Detect which cell encompasses the target text, then output its [X, Y] center coordinate. 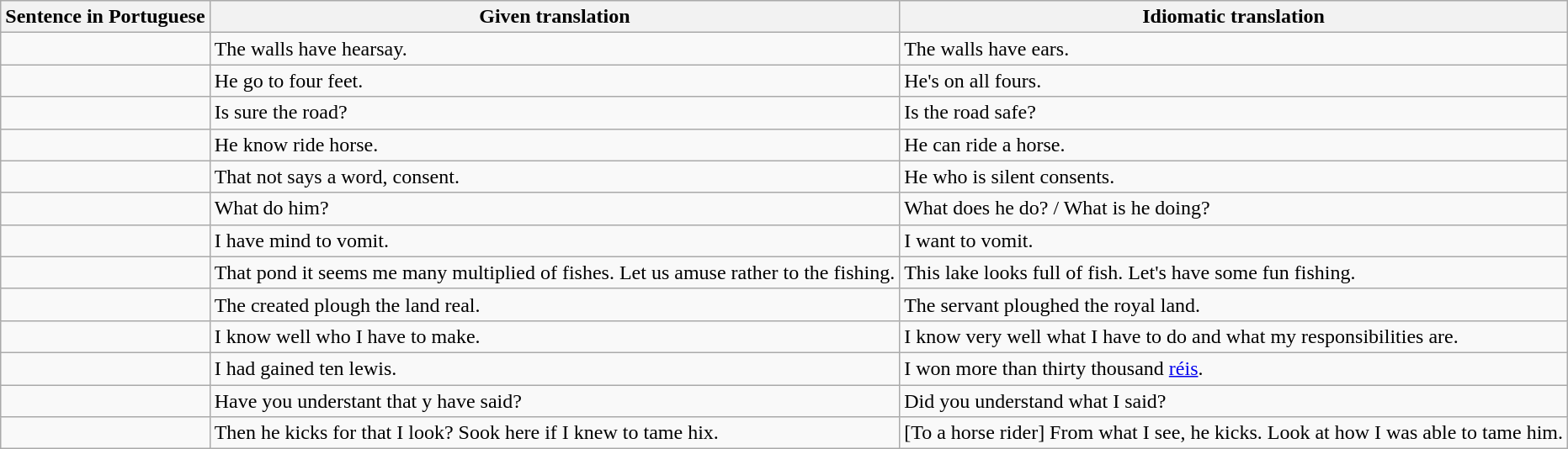
That pond it seems me many multiplied of fishes. Let us amuse rather to the fishing. [555, 272]
Have you understant that y have said? [555, 401]
That not says a word, consent. [555, 177]
Sentence in Portuguese [105, 17]
He who is silent consents. [1234, 177]
I had gained ten lewis. [555, 368]
I know well who I have to make. [555, 336]
I have mind to vomit. [555, 240]
The walls have ears. [1234, 49]
Given translation [555, 17]
He can ride a horse. [1234, 145]
[To a horse rider] From what I see, he kicks. Look at how I was able to tame him. [1234, 433]
He go to four feet. [555, 81]
He know ride horse. [555, 145]
The created plough the land real. [555, 304]
The servant ploughed the royal land. [1234, 304]
The walls have hearsay. [555, 49]
This lake looks full of fish. Let's have some fun fishing. [1234, 272]
Did you understand what I said? [1234, 401]
What does he do? / What is he doing? [1234, 209]
Is sure the road? [555, 113]
He's on all fours. [1234, 81]
What do him? [555, 209]
Idiomatic translation [1234, 17]
Then he kicks for that I look? Sook here if I knew to tame hix. [555, 433]
Is the road safe? [1234, 113]
I want to vomit. [1234, 240]
I know very well what I have to do and what my responsibilities are. [1234, 336]
I won more than thirty thousand réis. [1234, 368]
